Return the (x, y) coordinate for the center point of the cell that contains the specified text.  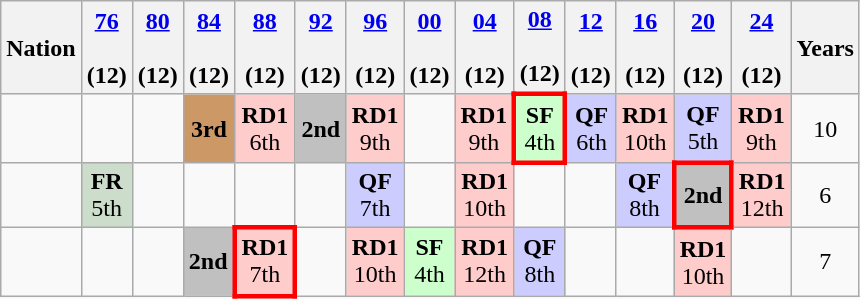
00(12) (430, 48)
RD19th (484, 128)
80(12) (158, 48)
QF7th (375, 194)
RD1 6th (266, 128)
96(12) (375, 48)
20(12) (703, 48)
Years (825, 48)
92(12) (320, 48)
QF 8th (540, 261)
RD17th (266, 261)
10 (825, 128)
QF8th (645, 194)
3rd (208, 128)
QF 6th (590, 128)
12(12) (590, 48)
FR 5th (106, 194)
04(12) (484, 48)
88(12) (266, 48)
08(12) (540, 48)
24(12) (762, 48)
76(12) (106, 48)
QF 5th (703, 128)
84(12) (208, 48)
16(12) (645, 48)
6 (825, 194)
Nation (41, 48)
7 (825, 261)
